Return the [x, y] coordinate for the center point of the cell that contains the specified text.  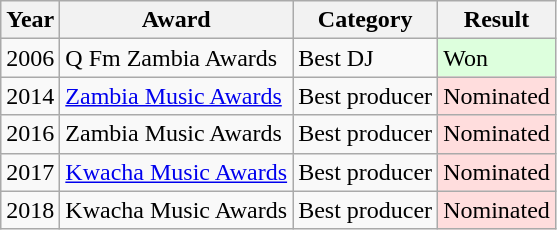
2014 [30, 96]
Best DJ [366, 58]
Year [30, 20]
Won [497, 58]
Award [176, 20]
Result [497, 20]
2006 [30, 58]
2016 [30, 134]
Q Fm Zambia Awards [176, 58]
Category [366, 20]
2018 [30, 210]
2017 [30, 172]
